For the text-containing cell, return its midpoint in (X, Y) coordinate format. 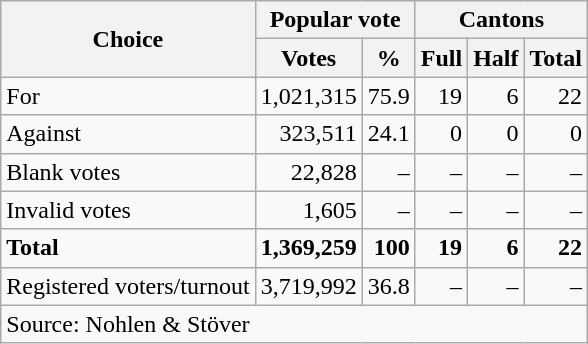
Votes (308, 58)
3,719,992 (308, 286)
Full (441, 58)
Popular vote (335, 20)
36.8 (388, 286)
Choice (128, 39)
1,021,315 (308, 96)
22,828 (308, 172)
1,605 (308, 210)
75.9 (388, 96)
323,511 (308, 134)
For (128, 96)
Against (128, 134)
Registered voters/turnout (128, 286)
100 (388, 248)
Source: Nohlen & Stöver (294, 324)
24.1 (388, 134)
Half (496, 58)
Invalid votes (128, 210)
1,369,259 (308, 248)
Cantons (501, 20)
% (388, 58)
Blank votes (128, 172)
